Locate the cell with the specified text and output its [x, y] center coordinate. 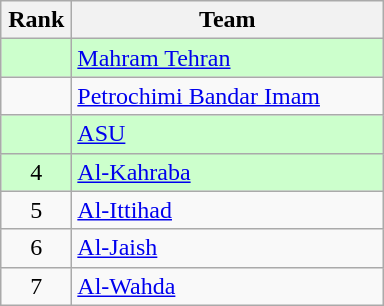
Mahram Tehran [228, 58]
Petrochimi Bandar Imam [228, 96]
7 [36, 286]
Al-Jaish [228, 248]
4 [36, 172]
ASU [228, 134]
Al-Kahraba [228, 172]
6 [36, 248]
Rank [36, 20]
Al-Wahda [228, 286]
Team [228, 20]
Al-Ittihad [228, 210]
5 [36, 210]
